Detect which cell encompasses the target text, then output its [X, Y] center coordinate. 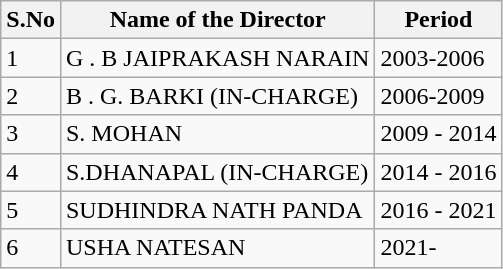
Period [438, 20]
5 [31, 210]
2016 - 2021 [438, 210]
2003-2006 [438, 58]
Name of the Director [217, 20]
6 [31, 248]
SUDHINDRA NATH PANDA [217, 210]
4 [31, 172]
2 [31, 96]
1 [31, 58]
2014 - 2016 [438, 172]
2021- [438, 248]
S.DHANAPAL (IN-CHARGE) [217, 172]
S.No [31, 20]
USHA NATESAN [217, 248]
S. MOHAN [217, 134]
2006-2009 [438, 96]
G . B JAIPRAKASH NARAIN [217, 58]
B . G. BARKI (IN-CHARGE) [217, 96]
2009 - 2014 [438, 134]
3 [31, 134]
